Provide the (X, Y) coordinate of the cell's center where the given text is located.  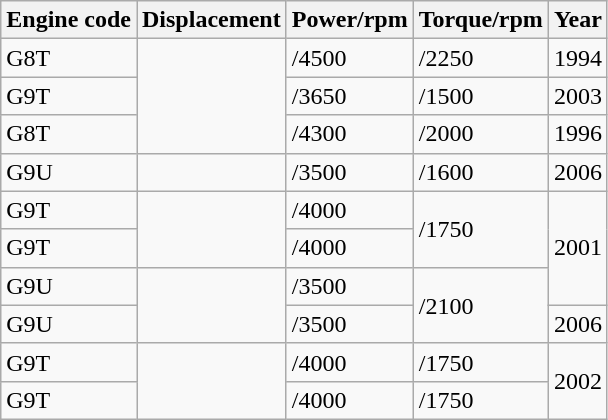
/2250 (480, 58)
/1600 (480, 172)
Year (578, 20)
Engine code (69, 20)
/2100 (480, 305)
2002 (578, 381)
/2000 (480, 134)
/1500 (480, 96)
Power/rpm (350, 20)
1996 (578, 134)
Displacement (211, 20)
2001 (578, 248)
1994 (578, 58)
/4300 (350, 134)
/4500 (350, 58)
2003 (578, 96)
Torque/rpm (480, 20)
/3650 (350, 96)
